Output the [x, y] coordinate of the center of the cell containing the given text.  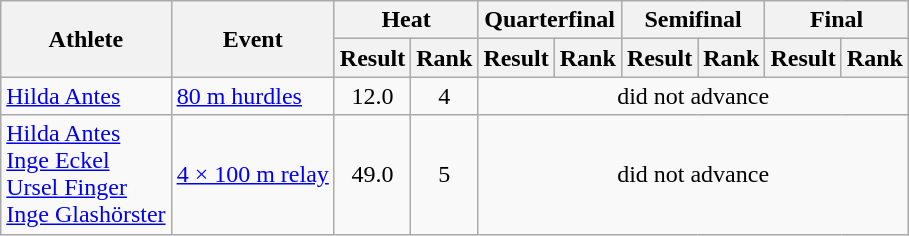
5 [444, 174]
4 × 100 m relay [252, 174]
49.0 [372, 174]
Final [837, 20]
Hilda AntesInge EckelUrsel FingerInge Glashörster [86, 174]
Semifinal [693, 20]
Athlete [86, 39]
80 m hurdles [252, 96]
Heat [406, 20]
Quarterfinal [550, 20]
Event [252, 39]
4 [444, 96]
12.0 [372, 96]
Hilda Antes [86, 96]
